Return the (x, y) coordinate for the center point of the cell that contains the specified text.  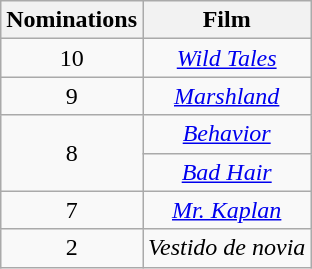
Vestido de novia (226, 248)
Film (226, 20)
7 (72, 210)
10 (72, 58)
Wild Tales (226, 58)
Nominations (72, 20)
8 (72, 153)
Marshland (226, 96)
9 (72, 96)
Behavior (226, 134)
2 (72, 248)
Bad Hair (226, 172)
Mr. Kaplan (226, 210)
